Extract the (x, y) coordinate from the center of the cell holding the provided text.  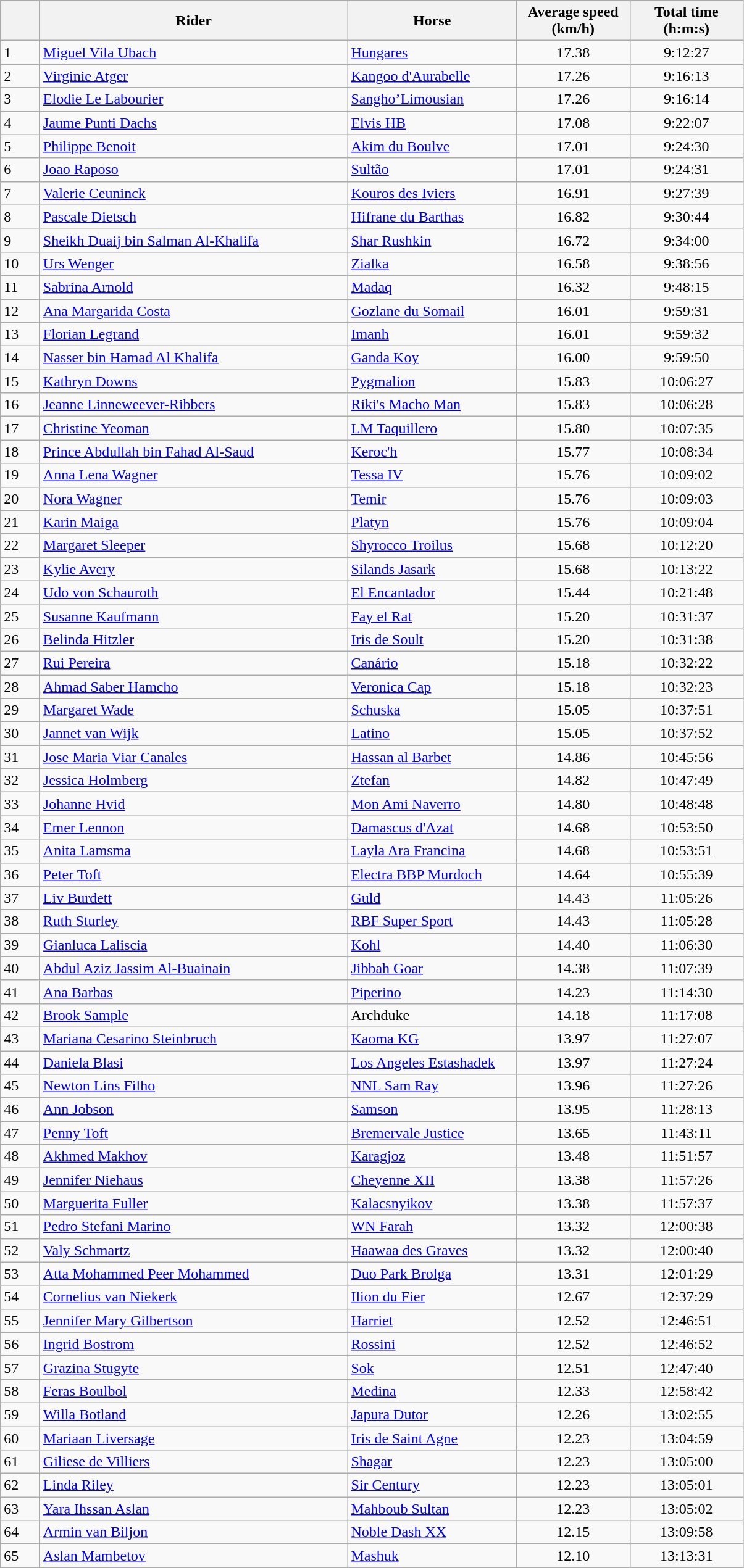
10:09:04 (687, 522)
10:48:48 (687, 804)
Iris de Saint Agne (432, 1438)
2 (20, 76)
Kangoo d'Aurabelle (432, 76)
12:46:52 (687, 1344)
Riki's Macho Man (432, 405)
11:05:26 (687, 898)
65 (20, 1556)
Sir Century (432, 1485)
Kalacsnyikov (432, 1203)
Johanne Hvid (194, 804)
22 (20, 545)
Imanh (432, 334)
Hungares (432, 52)
19 (20, 475)
Damascus d'Azat (432, 828)
53 (20, 1274)
Jessica Holmberg (194, 781)
Mariaan Liversage (194, 1438)
34 (20, 828)
Feras Boulbol (194, 1391)
Jibbah Goar (432, 968)
8 (20, 217)
14.86 (573, 757)
Ana Barbas (194, 992)
Elvis HB (432, 123)
Rui Pereira (194, 663)
Harriet (432, 1321)
9:30:44 (687, 217)
10:47:49 (687, 781)
Peter Toft (194, 874)
11:17:08 (687, 1015)
Hifrane du Barthas (432, 217)
12.15 (573, 1532)
Haawaa des Graves (432, 1250)
59 (20, 1414)
10:53:51 (687, 851)
Layla Ara Francina (432, 851)
15.44 (573, 592)
Valerie Ceuninck (194, 193)
14.18 (573, 1015)
58 (20, 1391)
Jennifer Mary Gilbertson (194, 1321)
16.91 (573, 193)
Ilion du Fier (432, 1297)
Ahmad Saber Hamcho (194, 687)
Piperino (432, 992)
Rossini (432, 1344)
Madaq (432, 287)
13:09:58 (687, 1532)
12.67 (573, 1297)
13.48 (573, 1156)
Bremervale Justice (432, 1133)
Valy Schmartz (194, 1250)
Jaume Punti Dachs (194, 123)
12:00:38 (687, 1227)
44 (20, 1062)
Latino (432, 734)
Brook Sample (194, 1015)
10:09:03 (687, 499)
13:05:00 (687, 1462)
9:59:32 (687, 334)
55 (20, 1321)
Akim du Boulve (432, 146)
17 (20, 428)
11:14:30 (687, 992)
Platyn (432, 522)
Atta Mohammed Peer Mohammed (194, 1274)
Emer Lennon (194, 828)
Urs Wenger (194, 263)
15.80 (573, 428)
10:32:23 (687, 687)
12:46:51 (687, 1321)
Christine Yeoman (194, 428)
11:06:30 (687, 945)
9:12:27 (687, 52)
Liv Burdett (194, 898)
Medina (432, 1391)
54 (20, 1297)
Cheyenne XII (432, 1180)
Ztefan (432, 781)
Ann Jobson (194, 1110)
9:24:30 (687, 146)
10:45:56 (687, 757)
10:31:37 (687, 616)
11:57:26 (687, 1180)
Karin Maiga (194, 522)
10:06:28 (687, 405)
13 (20, 334)
4 (20, 123)
Jannet van Wijk (194, 734)
Duo Park Brolga (432, 1274)
13.95 (573, 1110)
Iris de Soult (432, 639)
Sheikh Duaij bin Salman Al-Khalifa (194, 240)
9:34:00 (687, 240)
Aslan Mambetov (194, 1556)
36 (20, 874)
10:32:22 (687, 663)
11:27:24 (687, 1062)
46 (20, 1110)
11:05:28 (687, 921)
64 (20, 1532)
10:37:52 (687, 734)
24 (20, 592)
40 (20, 968)
Pygmalion (432, 381)
Anna Lena Wagner (194, 475)
11 (20, 287)
32 (20, 781)
WN Farah (432, 1227)
Kohl (432, 945)
9:22:07 (687, 123)
13:02:55 (687, 1414)
Newton Lins Filho (194, 1086)
Sangho’Limousian (432, 99)
37 (20, 898)
11:27:07 (687, 1039)
Samson (432, 1110)
Karagjoz (432, 1156)
14.80 (573, 804)
9:59:31 (687, 310)
10:55:39 (687, 874)
Philippe Benoit (194, 146)
20 (20, 499)
Jennifer Niehaus (194, 1180)
15.77 (573, 452)
9:38:56 (687, 263)
12:58:42 (687, 1391)
Keroc'h (432, 452)
5 (20, 146)
Nora Wagner (194, 499)
10:06:27 (687, 381)
Susanne Kaufmann (194, 616)
30 (20, 734)
Nasser bin Hamad Al Khalifa (194, 358)
33 (20, 804)
1 (20, 52)
39 (20, 945)
Los Angeles Estashadek (432, 1062)
Shar Rushkin (432, 240)
12:47:40 (687, 1367)
16.72 (573, 240)
Joao Raposo (194, 170)
13.31 (573, 1274)
Shyrocco Troilus (432, 545)
12:00:40 (687, 1250)
Mashuk (432, 1556)
43 (20, 1039)
Gianluca Laliscia (194, 945)
42 (20, 1015)
Total time (h:m:s) (687, 21)
Ganda Koy (432, 358)
62 (20, 1485)
12:37:29 (687, 1297)
60 (20, 1438)
Akhmed Makhov (194, 1156)
11:07:39 (687, 968)
10:37:51 (687, 710)
Mariana Cesarino Steinbruch (194, 1039)
14.23 (573, 992)
Penny Toft (194, 1133)
Gozlane du Somail (432, 310)
Sok (432, 1367)
16.00 (573, 358)
Tessa IV (432, 475)
13.96 (573, 1086)
17.08 (573, 123)
14.38 (573, 968)
Pascale Dietsch (194, 217)
Anita Lamsma (194, 851)
NNL Sam Ray (432, 1086)
3 (20, 99)
Miguel Vila Ubach (194, 52)
14.40 (573, 945)
17.38 (573, 52)
13:13:31 (687, 1556)
12.26 (573, 1414)
63 (20, 1509)
57 (20, 1367)
10:13:22 (687, 569)
Prince Abdullah bin Fahad Al-Saud (194, 452)
Yara Ihssan Aslan (194, 1509)
50 (20, 1203)
61 (20, 1462)
Willa Botland (194, 1414)
Mon Ami Naverro (432, 804)
14.82 (573, 781)
25 (20, 616)
13:05:01 (687, 1485)
11:43:11 (687, 1133)
12 (20, 310)
Linda Riley (194, 1485)
13.65 (573, 1133)
41 (20, 992)
Margaret Wade (194, 710)
18 (20, 452)
Kouros des Iviers (432, 193)
Sabrina Arnold (194, 287)
56 (20, 1344)
Margaret Sleeper (194, 545)
Udo von Schauroth (194, 592)
LM Taquillero (432, 428)
Average speed (km/h) (573, 21)
47 (20, 1133)
13:04:59 (687, 1438)
Rider (194, 21)
Ruth Sturley (194, 921)
12.51 (573, 1367)
Kylie Avery (194, 569)
RBF Super Sport (432, 921)
Belinda Hitzler (194, 639)
16.58 (573, 263)
Horse (432, 21)
10:31:38 (687, 639)
Marguerita Fuller (194, 1203)
Noble Dash XX (432, 1532)
Schuska (432, 710)
Cornelius van Niekerk (194, 1297)
El Encantador (432, 592)
9 (20, 240)
Electra BBP Murdoch (432, 874)
10:21:48 (687, 592)
Silands Jasark (432, 569)
11:51:57 (687, 1156)
49 (20, 1180)
14 (20, 358)
11:27:26 (687, 1086)
45 (20, 1086)
52 (20, 1250)
Temir (432, 499)
Armin van Biljon (194, 1532)
51 (20, 1227)
Jeanne Linneweever-Ribbers (194, 405)
9:24:31 (687, 170)
35 (20, 851)
Canário (432, 663)
10 (20, 263)
10:07:35 (687, 428)
11:57:37 (687, 1203)
Virginie Atger (194, 76)
Grazina Stugyte (194, 1367)
13:05:02 (687, 1509)
Japura Dutor (432, 1414)
10:12:20 (687, 545)
21 (20, 522)
Kaoma KG (432, 1039)
9:59:50 (687, 358)
6 (20, 170)
23 (20, 569)
12.33 (573, 1391)
Archduke (432, 1015)
10:53:50 (687, 828)
9:16:14 (687, 99)
28 (20, 687)
26 (20, 639)
Giliese de Villiers (194, 1462)
Zialka (432, 263)
10:08:34 (687, 452)
Kathryn Downs (194, 381)
Veronica Cap (432, 687)
16.82 (573, 217)
16.32 (573, 287)
14.64 (573, 874)
Sultão (432, 170)
Pedro Stefani Marino (194, 1227)
11:28:13 (687, 1110)
Abdul Aziz Jassim Al-Buainain (194, 968)
Jose Maria Viar Canales (194, 757)
Elodie Le Labourier (194, 99)
Fay el Rat (432, 616)
9:16:13 (687, 76)
Ana Margarida Costa (194, 310)
27 (20, 663)
15 (20, 381)
9:48:15 (687, 287)
12:01:29 (687, 1274)
Hassan al Barbet (432, 757)
Daniela Blasi (194, 1062)
48 (20, 1156)
10:09:02 (687, 475)
31 (20, 757)
7 (20, 193)
9:27:39 (687, 193)
12.10 (573, 1556)
Shagar (432, 1462)
16 (20, 405)
Guld (432, 898)
29 (20, 710)
Florian Legrand (194, 334)
Mahboub Sultan (432, 1509)
38 (20, 921)
Ingrid Bostrom (194, 1344)
